Identify which cell holds the provided text, then report its (x, y) central coordinate. 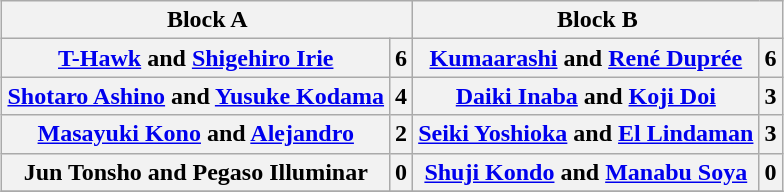
Shotaro Ashino and Yusuke Kodama (196, 96)
Daiki Inaba and Koji Doi (586, 96)
Jun Tonsho and Pegaso Illuminar (196, 172)
Block A (208, 20)
Masayuki Kono and Alejandro (196, 134)
4 (402, 96)
T-Hawk and Shigehiro Irie (196, 58)
2 (402, 134)
Shuji Kondo and Manabu Soya (586, 172)
Seiki Yoshioka and El Lindaman (586, 134)
Block B (598, 20)
Kumaarashi and René Duprée (586, 58)
